Return [x, y] of the center of cell containing provided text 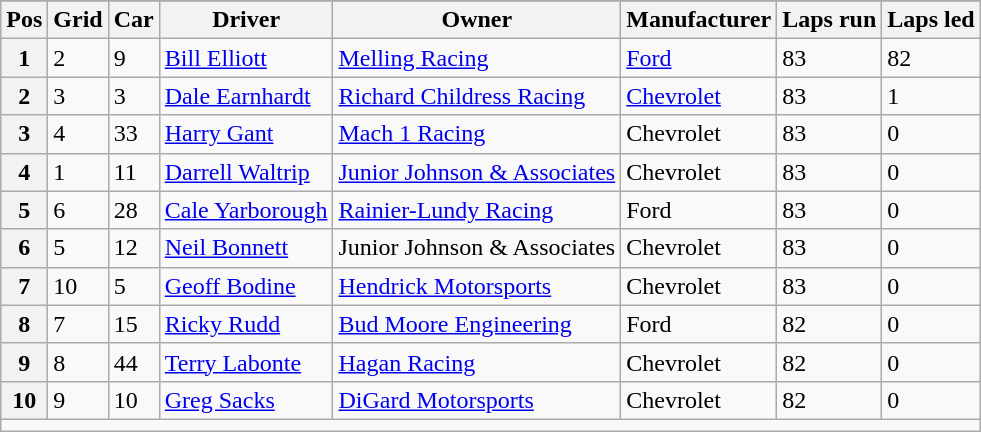
Richard Childress Racing [477, 96]
Harry Gant [246, 134]
DiGard Motorsports [477, 400]
Bud Moore Engineering [477, 324]
28 [134, 210]
Terry Labonte [246, 362]
Hagan Racing [477, 362]
Laps run [830, 20]
Ricky Rudd [246, 324]
Rainier-Lundy Racing [477, 210]
Melling Racing [477, 58]
Car [134, 20]
Neil Bonnett [246, 248]
Manufacturer [699, 20]
Driver [246, 20]
11 [134, 172]
Darrell Waltrip [246, 172]
Owner [477, 20]
12 [134, 248]
Geoff Bodine [246, 286]
Bill Elliott [246, 58]
Pos [24, 20]
Greg Sacks [246, 400]
Grid [78, 20]
Laps led [931, 20]
Mach 1 Racing [477, 134]
33 [134, 134]
44 [134, 362]
Hendrick Motorsports [477, 286]
Dale Earnhardt [246, 96]
15 [134, 324]
Cale Yarborough [246, 210]
